Scan for the cell matching the given text and deliver its [X, Y] coordinate at center. 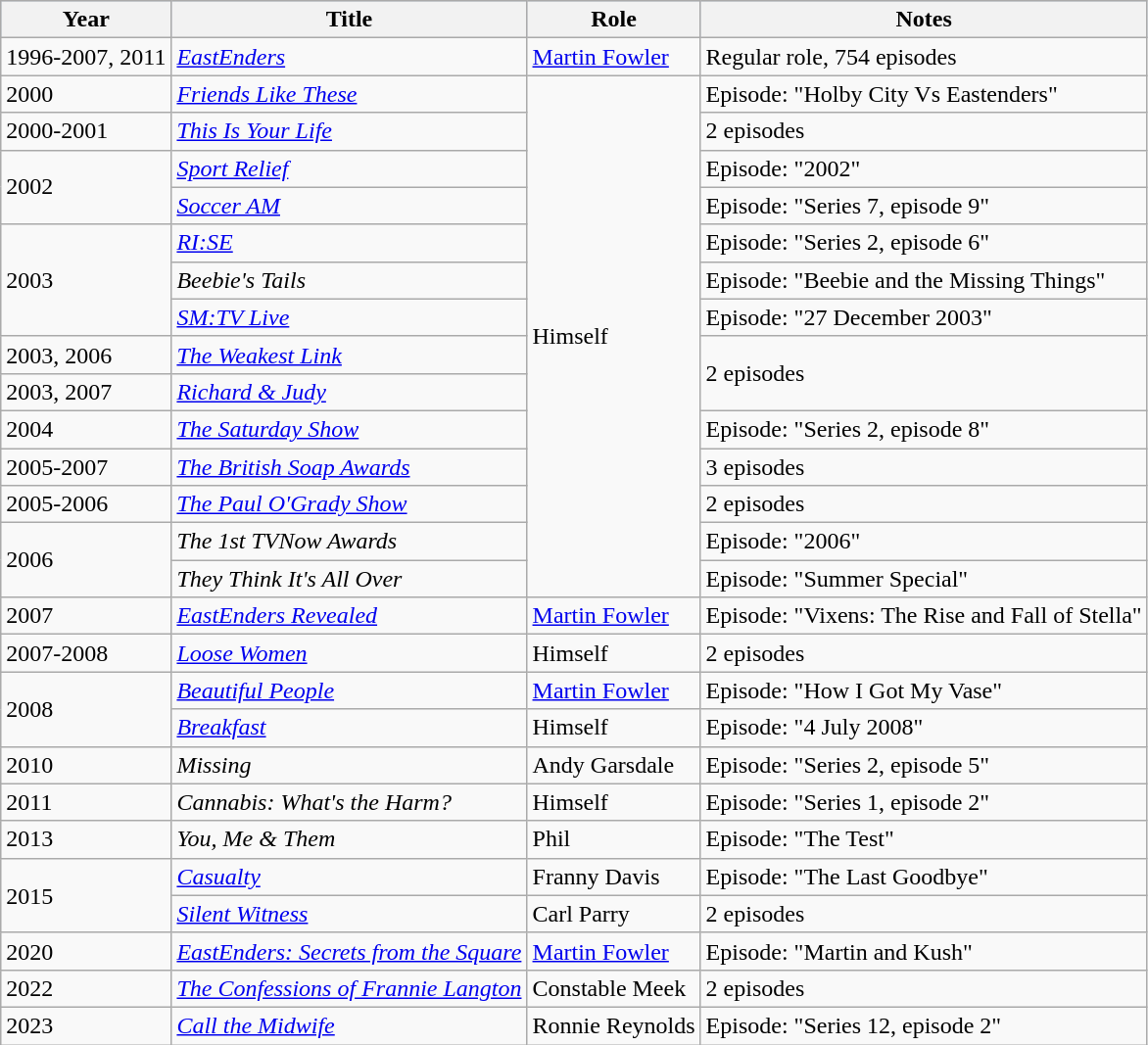
Breakfast [349, 728]
Andy Garsdale [613, 765]
2000 [86, 94]
2022 [86, 988]
2003, 2006 [86, 355]
2007 [86, 616]
Soccer AM [349, 206]
2005-2007 [86, 467]
Franny Davis [613, 877]
The Confessions of Frannie Langton [349, 988]
This Is Your Life [349, 131]
The Saturday Show [349, 429]
The 1st TVNow Awards [349, 542]
Role [613, 20]
EastEnders [349, 57]
Episode: "Series 7, episode 9" [924, 206]
Cannabis: What's the Harm? [349, 802]
Silent Witness [349, 914]
2013 [86, 839]
2000-2001 [86, 131]
Regular role, 754 episodes [924, 57]
Richard & Judy [349, 392]
Phil [613, 839]
2003 [86, 280]
2020 [86, 951]
Episode: "The Test" [924, 839]
They Think It's All Over [349, 579]
2003, 2007 [86, 392]
Ronnie Reynolds [613, 1025]
Sport Relief [349, 168]
Notes [924, 20]
Carl Parry [613, 914]
2005-2006 [86, 504]
1996-2007, 2011 [86, 57]
Episode: "Series 2, episode 8" [924, 429]
The Paul O'Grady Show [349, 504]
2002 [86, 187]
The Weakest Link [349, 355]
RI:SE [349, 243]
Episode: "4 July 2008" [924, 728]
Beautiful People [349, 690]
Loose Women [349, 653]
2011 [86, 802]
Friends Like These [349, 94]
Episode: "Series 12, episode 2" [924, 1025]
2023 [86, 1025]
3 episodes [924, 467]
Episode: "Series 1, episode 2" [924, 802]
You, Me & Them [349, 839]
2008 [86, 709]
EastEnders Revealed [349, 616]
Episode: "Summer Special" [924, 579]
2004 [86, 429]
Episode: "2006" [924, 542]
Episode: "Holby City Vs Eastenders" [924, 94]
Missing [349, 765]
Episode: "The Last Goodbye" [924, 877]
2007-2008 [86, 653]
2006 [86, 560]
Episode: "Martin and Kush" [924, 951]
SM:TV Live [349, 317]
Episode: "Series 2, episode 6" [924, 243]
Constable Meek [613, 988]
Episode: "Series 2, episode 5" [924, 765]
Title [349, 20]
Episode: "Beebie and the Missing Things" [924, 280]
The British Soap Awards [349, 467]
Casualty [349, 877]
Year [86, 20]
Episode: "Vixens: The Rise and Fall of Stella" [924, 616]
2015 [86, 895]
Episode: "2002" [924, 168]
2010 [86, 765]
EastEnders: Secrets from the Square [349, 951]
Episode: "How I Got My Vase" [924, 690]
Beebie's Tails [349, 280]
Call the Midwife [349, 1025]
Episode: "27 December 2003" [924, 317]
